Return [x, y] of the center of cell containing provided text 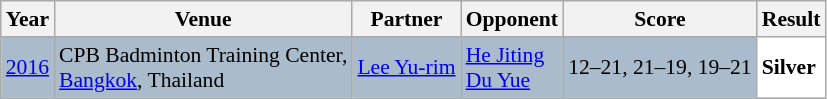
Venue [203, 19]
He Jiting Du Yue [512, 68]
Silver [792, 68]
12–21, 21–19, 19–21 [660, 68]
2016 [28, 68]
Score [660, 19]
Lee Yu-rim [406, 68]
Year [28, 19]
Partner [406, 19]
Opponent [512, 19]
Result [792, 19]
CPB Badminton Training Center,Bangkok, Thailand [203, 68]
